Identify which cell holds the provided text, then report its (x, y) central coordinate. 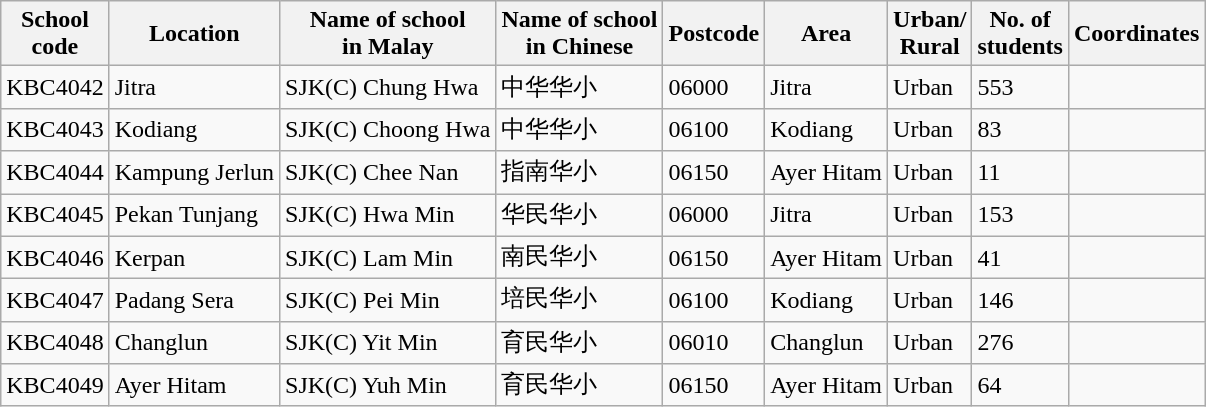
Coordinates (1136, 34)
Padang Sera (194, 300)
KBC4048 (55, 342)
Location (194, 34)
64 (1020, 386)
SJK(C) Choong Hwa (388, 130)
Pekan Tunjang (194, 216)
06010 (714, 342)
SJK(C) Yuh Min (388, 386)
Name of schoolin Malay (388, 34)
553 (1020, 88)
KBC4043 (55, 130)
KBC4047 (55, 300)
培民华小 (580, 300)
SJK(C) Chee Nan (388, 172)
146 (1020, 300)
南民华小 (580, 258)
指南华小 (580, 172)
SJK(C) Lam Min (388, 258)
No. ofstudents (1020, 34)
KBC4042 (55, 88)
41 (1020, 258)
276 (1020, 342)
Area (826, 34)
Name of schoolin Chinese (580, 34)
SJK(C) Chung Hwa (388, 88)
153 (1020, 216)
Kerpan (194, 258)
KBC4044 (55, 172)
KBC4046 (55, 258)
Kampung Jerlun (194, 172)
SJK(C) Yit Min (388, 342)
11 (1020, 172)
华民华小 (580, 216)
Schoolcode (55, 34)
KBC4045 (55, 216)
83 (1020, 130)
Postcode (714, 34)
SJK(C) Pei Min (388, 300)
SJK(C) Hwa Min (388, 216)
Urban/Rural (930, 34)
KBC4049 (55, 386)
